For the text-containing cell, return its midpoint in [x, y] coordinate format. 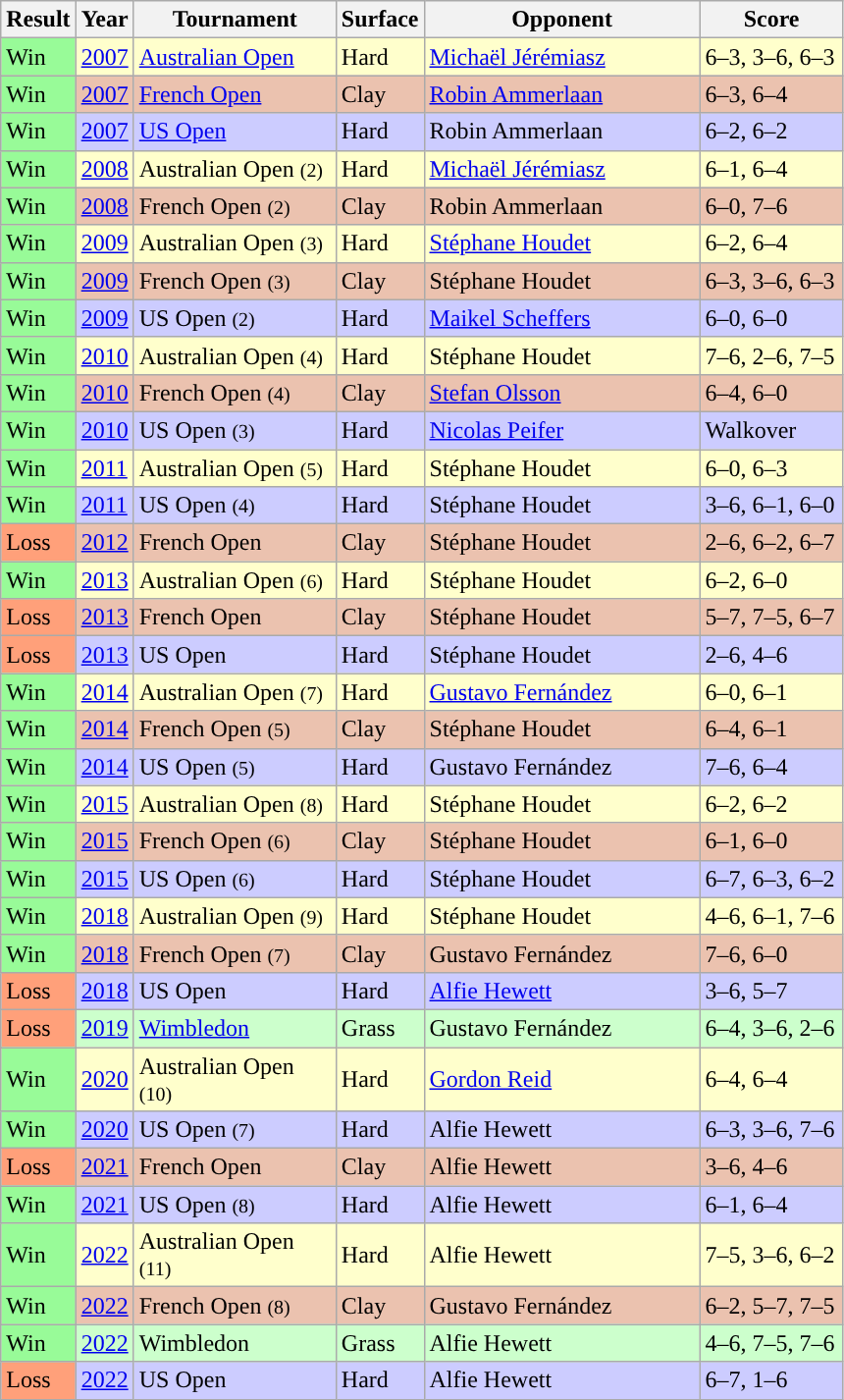
Australian Open (7) [235, 692]
7–6, 2–6, 7–5 [771, 355]
Nicolas Peifer [561, 430]
2012 [104, 543]
7–6, 6–0 [771, 953]
Australian Open [235, 57]
Result [38, 20]
Australian Open (5) [235, 468]
French Open (8) [235, 1306]
Stefan Olsson [561, 393]
6–2, 6–4 [771, 243]
Score [771, 20]
6–2, 6–0 [771, 580]
6–4, 6–4 [771, 1078]
6–0, 6–1 [771, 692]
6–4, 6–0 [771, 393]
French Open (6) [235, 841]
6–7, 1–6 [771, 1380]
6–7, 6–3, 6–2 [771, 879]
4–6, 6–1, 7–6 [771, 916]
7–5, 3–6, 6–2 [771, 1255]
2019 [104, 1028]
Year [104, 20]
French Open (4) [235, 393]
2–6, 6–2, 6–7 [771, 543]
Maikel Scheffers [561, 318]
French Open (7) [235, 953]
US Open (4) [235, 506]
6–1, 6–0 [771, 841]
2–6, 4–6 [771, 655]
6–0, 6–3 [771, 468]
3–6, 4–6 [771, 1167]
5–7, 7–5, 6–7 [771, 618]
6–3, 6–4 [771, 94]
US Open (5) [235, 767]
Australian Open (8) [235, 804]
6–0, 7–6 [771, 206]
Australian Open (3) [235, 243]
Australian Open (6) [235, 580]
Surface [380, 20]
6–2, 5–7, 7–5 [771, 1306]
3–6, 5–7 [771, 991]
Australian Open (10) [235, 1078]
3–6, 6–1, 6–0 [771, 506]
Australian Open (2) [235, 169]
Australian Open (9) [235, 916]
6–4, 6–1 [771, 729]
US Open (2) [235, 318]
6–4, 3–6, 2–6 [771, 1028]
Gordon Reid [561, 1078]
Tournament [235, 20]
US Open (7) [235, 1130]
6–0, 6–0 [771, 318]
French Open (2) [235, 206]
Australian Open (4) [235, 355]
7–6, 6–4 [771, 767]
4–6, 7–5, 7–6 [771, 1343]
US Open (8) [235, 1205]
US Open (3) [235, 430]
Opponent [561, 20]
Walkover [771, 430]
Australian Open (11) [235, 1255]
French Open (5) [235, 729]
6–3, 3–6, 7–6 [771, 1130]
US Open (6) [235, 879]
French Open (3) [235, 281]
